Output the (x, y) coordinate of the center of the cell containing the given text.  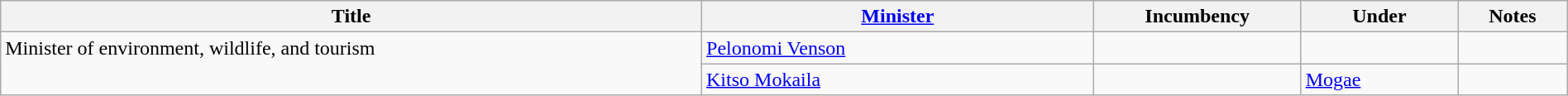
Kitso Mokaila (898, 79)
Minister (898, 17)
Mogae (1379, 79)
Pelonomi Venson (898, 48)
Under (1379, 17)
Minister of environment, wildlife, and tourism (351, 64)
Title (351, 17)
Incumbency (1198, 17)
Notes (1513, 17)
